From the cell containing the given text, extract its center point as [X, Y] coordinate. 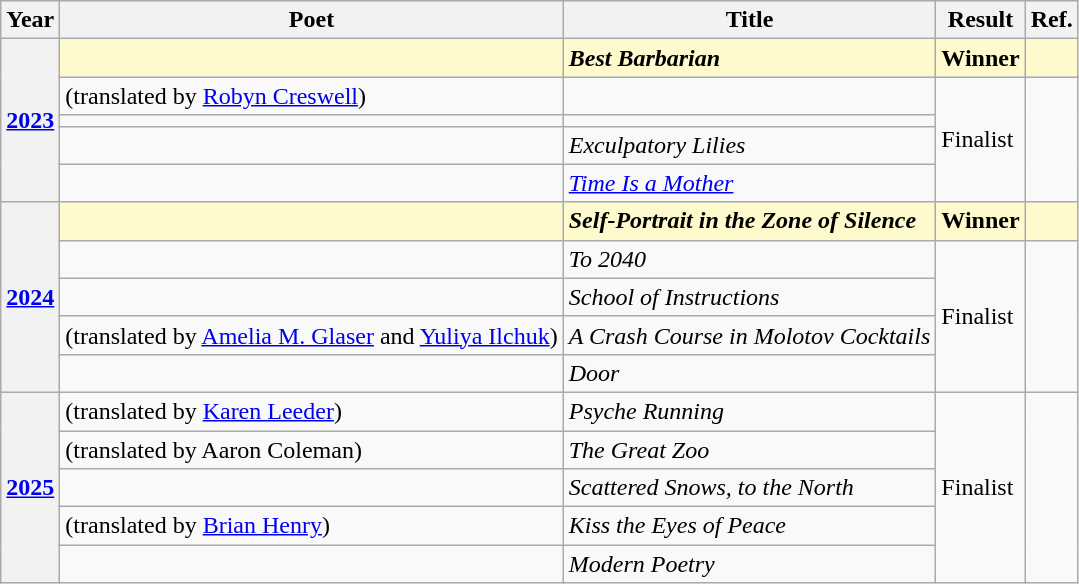
The Great Zoo [750, 449]
(translated by Aaron Coleman) [312, 449]
Ref. [1052, 20]
Door [750, 373]
Exculpatory Lilies [750, 145]
Modern Poetry [750, 564]
Title [750, 20]
(translated by Amelia M. Glaser and Yuliya Ilchuk) [312, 335]
2023 [30, 120]
(translated by Karen Leeder) [312, 411]
Best Barbarian [750, 58]
Time Is a Mother [750, 183]
(translated by Brian Henry) [312, 526]
Self-Portrait in the Zone of Silence [750, 221]
Year [30, 20]
Psyche Running [750, 411]
A Crash Course in Molotov Cocktails [750, 335]
2025 [30, 487]
To 2040 [750, 259]
Result [980, 20]
Kiss the Eyes of Peace [750, 526]
School of Instructions [750, 297]
2024 [30, 297]
(translated by Robyn Creswell) [312, 96]
Scattered Snows, to the North [750, 488]
Poet [312, 20]
